From the cell containing the given text, extract its center point as (X, Y) coordinate. 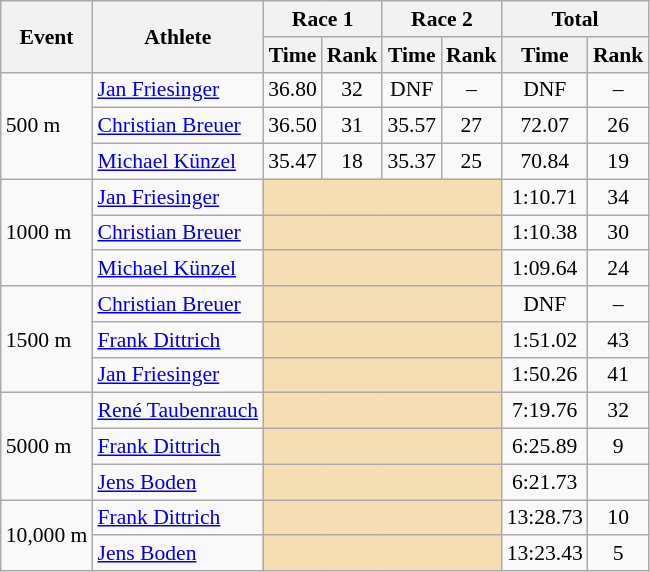
35.47 (292, 162)
Event (47, 36)
41 (618, 375)
13:23.43 (545, 554)
70.84 (545, 162)
10 (618, 518)
72.07 (545, 126)
43 (618, 340)
10,000 m (47, 536)
7:19.76 (545, 411)
5000 m (47, 446)
36.50 (292, 126)
6:25.89 (545, 447)
9 (618, 447)
31 (352, 126)
26 (618, 126)
1:51.02 (545, 340)
27 (472, 126)
1:10.71 (545, 197)
34 (618, 197)
Athlete (178, 36)
30 (618, 233)
1500 m (47, 340)
Race 2 (442, 19)
1:10.38 (545, 233)
25 (472, 162)
1:09.64 (545, 269)
1:50.26 (545, 375)
6:21.73 (545, 482)
19 (618, 162)
500 m (47, 126)
36.80 (292, 90)
Total (576, 19)
18 (352, 162)
5 (618, 554)
Race 1 (322, 19)
1000 m (47, 232)
35.57 (412, 126)
24 (618, 269)
35.37 (412, 162)
René Taubenrauch (178, 411)
13:28.73 (545, 518)
